From the cell containing the given text, extract its center point as (X, Y) coordinate. 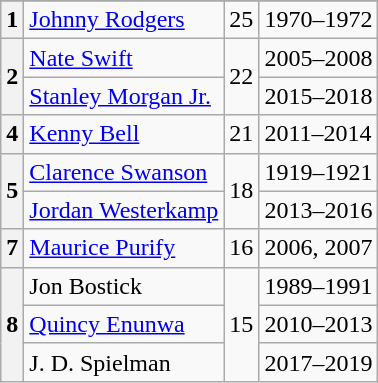
15 (242, 324)
18 (242, 191)
2010–2013 (318, 324)
1989–1991 (318, 286)
5 (12, 191)
2005–2008 (318, 58)
2017–2019 (318, 362)
Johnny Rodgers (124, 20)
7 (12, 248)
2 (12, 77)
8 (12, 324)
22 (242, 77)
Kenny Bell (124, 134)
21 (242, 134)
1919–1921 (318, 172)
Stanley Morgan Jr. (124, 96)
Jon Bostick (124, 286)
Jordan Westerkamp (124, 210)
2015–2018 (318, 96)
2006, 2007 (318, 248)
16 (242, 248)
25 (242, 20)
2013–2016 (318, 210)
Maurice Purify (124, 248)
J. D. Spielman (124, 362)
Nate Swift (124, 58)
1970–1972 (318, 20)
4 (12, 134)
2011–2014 (318, 134)
Quincy Enunwa (124, 324)
1 (12, 20)
Clarence Swanson (124, 172)
